Capture the cell that displays the provided text and extract its [X, Y] central coordinate. 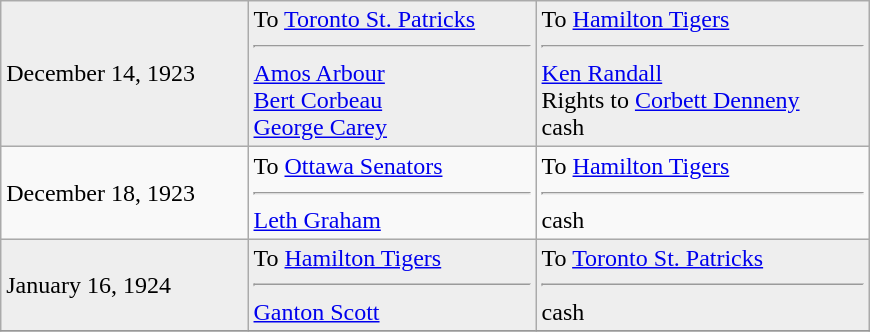
December 14, 1923 [124, 74]
To Hamilton Tigers cash [702, 193]
To Toronto St. PatricksAmos ArbourBert CorbeauGeorge Carey [392, 74]
To Toronto St. Patricks cash [702, 285]
To Hamilton Tigers Ken RandallRights to Corbett Dennenycash [702, 74]
January 16, 1924 [124, 285]
To Ottawa SenatorsLeth Graham [392, 193]
To Hamilton TigersGanton Scott [392, 285]
December 18, 1923 [124, 193]
